Pinpoint the cell where the given text exists, returning its [X, Y] midpoint coordinate. 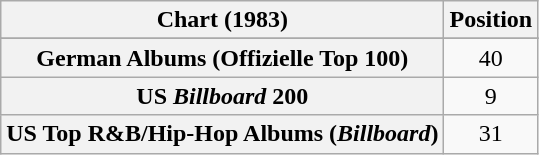
40 [491, 58]
US Top R&B/Hip-Hop Albums (Billboard) [222, 134]
German Albums (Offizielle Top 100) [222, 58]
Position [491, 20]
31 [491, 134]
Chart (1983) [222, 20]
9 [491, 96]
US Billboard 200 [222, 96]
